Pinpoint the cell where the given text exists, returning its (x, y) midpoint coordinate. 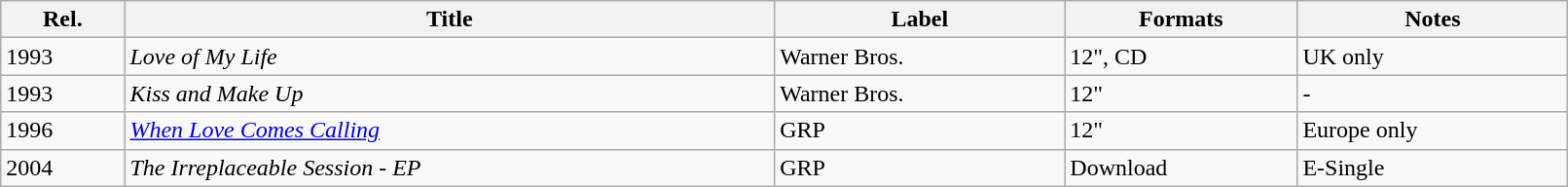
The Irreplaceable Session - EP (450, 168)
UK only (1433, 56)
E-Single (1433, 168)
When Love Comes Calling (450, 131)
Kiss and Make Up (450, 93)
1996 (62, 131)
Title (450, 19)
Notes (1433, 19)
Download (1182, 168)
2004 (62, 168)
12", CD (1182, 56)
Label (920, 19)
Europe only (1433, 131)
Rel. (62, 19)
Formats (1182, 19)
Love of My Life (450, 56)
- (1433, 93)
